Provide the (X, Y) coordinate of the cell's center where the given text is located.  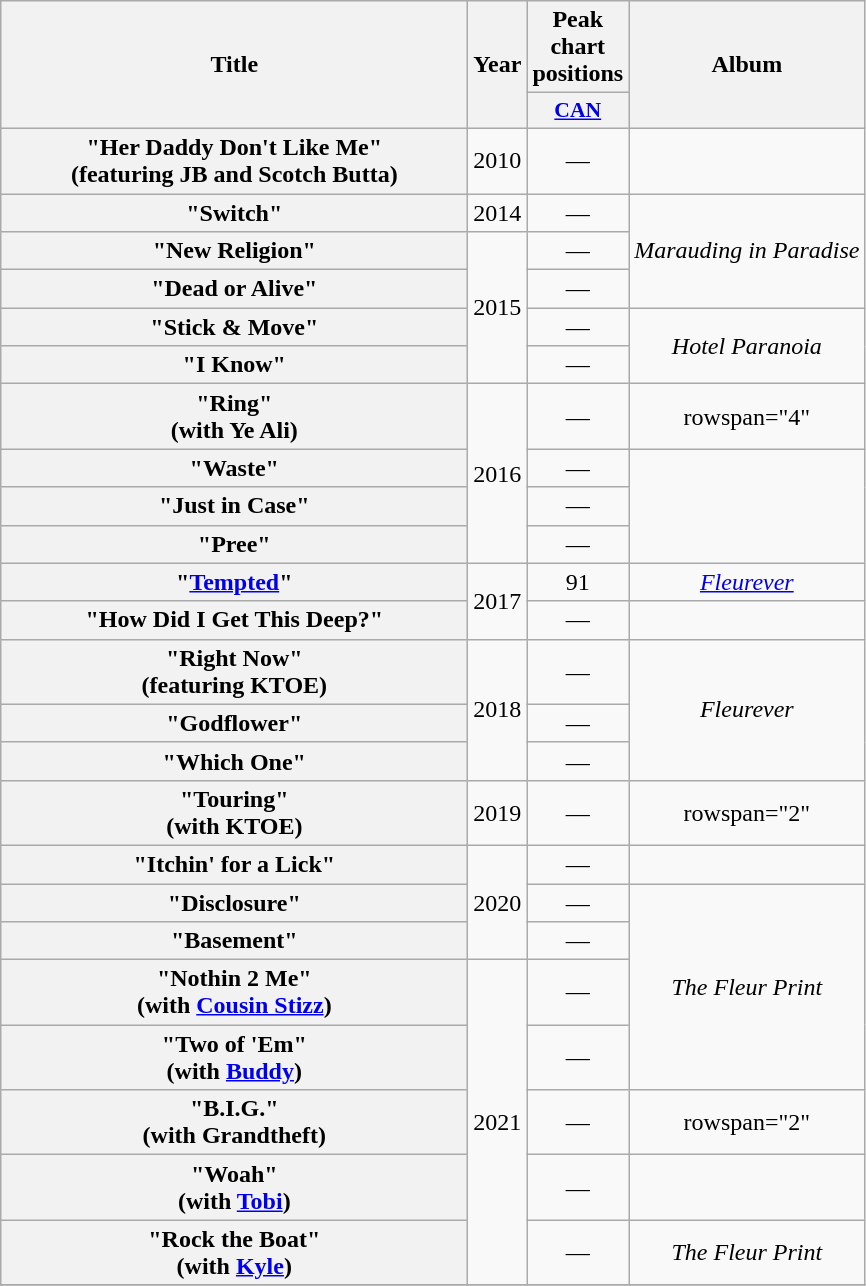
2016 (498, 474)
"Switch" (234, 213)
"Godflower" (234, 723)
"Her Daddy Don't Like Me"(featuring JB and Scotch Butta) (234, 160)
"Waste" (234, 468)
"Touring"(with KTOE) (234, 812)
Marauding in Paradise (747, 251)
"New Religion" (234, 251)
2015 (498, 308)
"Ring"(with Ye Ali) (234, 416)
"B.I.G."(with Grandtheft) (234, 1122)
"Right Now"(featuring KTOE) (234, 672)
"Basement" (234, 941)
Hotel Paranoia (747, 346)
Peak chart positions (578, 47)
2019 (498, 812)
"I Know" (234, 365)
"Pree" (234, 544)
"Nothin 2 Me"(with Cousin Stizz) (234, 992)
2021 (498, 1122)
2014 (498, 213)
"Dead or Alive" (234, 289)
2020 (498, 902)
"Rock the Boat"(with Kyle) (234, 1252)
rowspan="4" (747, 416)
"Disclosure" (234, 903)
"Which One" (234, 761)
2018 (498, 710)
"Itchin' for a Lick" (234, 864)
Title (234, 65)
"Two of 'Em"(with Buddy) (234, 1058)
CAN (578, 111)
"Just in Case" (234, 506)
"How Did I Get This Deep?" (234, 620)
91 (578, 582)
Year (498, 65)
"Woah"(with Tobi) (234, 1188)
2010 (498, 160)
Album (747, 65)
"Stick & Move" (234, 327)
2017 (498, 601)
"Tempted" (234, 582)
